From the cell containing the given text, extract its center point as (X, Y) coordinate. 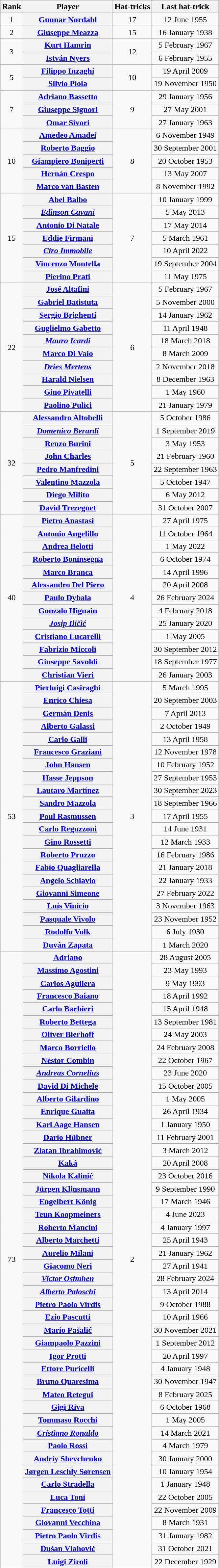
6 February 1955 (186, 58)
18 September 1966 (186, 803)
4 June 2023 (186, 1215)
Eddie Firmani (68, 238)
Enrique Guaita (68, 1112)
Francesco Baiano (68, 996)
20 September 2003 (186, 700)
Roberto Pruzzo (68, 855)
21 January 1979 (186, 405)
6 July 1930 (186, 932)
Dušan Vlahović (68, 1548)
Bruno Quaresima (68, 1381)
23 June 2020 (186, 1073)
8 November 1992 (186, 187)
Player (68, 7)
32 (11, 463)
27 April 1941 (186, 1266)
4 (132, 597)
5 November 2000 (186, 302)
Luca Toni (68, 1497)
Last hat-trick (186, 7)
1 January 1948 (186, 1484)
5 March 1961 (186, 238)
Paolo Rossi (68, 1446)
Sandro Mazzola (68, 803)
31 October 2007 (186, 508)
25 April 1943 (186, 1240)
5 May 2013 (186, 212)
16 January 1938 (186, 32)
Josip Iličić (68, 623)
Angelo Schiavio (68, 880)
Dries Mertens (68, 366)
12 June 1955 (186, 20)
Oliver Bierhoff (68, 1035)
Giuseppe Meazza (68, 32)
Engelbert König (68, 1202)
19 November 1950 (186, 84)
27 January 1963 (186, 122)
5 March 1995 (186, 688)
Valentino Mazzola (68, 482)
Fabio Quagliarella (68, 868)
Marco Borriello (68, 1047)
Roberto Bettega (68, 1022)
31 January 1982 (186, 1536)
Gunnar Nordahl (68, 20)
Andreas Cornelius (68, 1073)
20 April 1997 (186, 1356)
6 October 1974 (186, 559)
6 May 2012 (186, 495)
Sergio Brighenti (68, 315)
30 September 2001 (186, 148)
Roberto Boninsegna (68, 559)
10 January 1999 (186, 200)
13 May 2007 (186, 174)
17 (132, 20)
24 February 2008 (186, 1047)
12 (132, 52)
José Altafini (68, 289)
Giacomo Neri (68, 1266)
Carlo Stradella (68, 1484)
Luís Vinício (68, 906)
Victor Osimhen (68, 1279)
17 April 1955 (186, 816)
11 May 1975 (186, 276)
Mario Pašalić (68, 1330)
27 September 1953 (186, 777)
19 September 2004 (186, 264)
11 April 1948 (186, 328)
11 October 1964 (186, 533)
Enrico Chiesa (68, 700)
1 (11, 20)
Poul Rasmussen (68, 816)
Pedro Manfredini (68, 469)
Abel Balbo (68, 200)
Marco van Basten (68, 187)
14 March 2021 (186, 1433)
13 April 1958 (186, 739)
Pasquale Vivolo (68, 919)
23 May 1993 (186, 970)
1 March 2020 (186, 945)
4 February 2018 (186, 611)
10 January 1954 (186, 1471)
9 (132, 109)
12 November 1978 (186, 752)
10 February 1952 (186, 765)
18 April 1992 (186, 996)
22 December 1929 (186, 1561)
John Charles (68, 456)
Néstor Combin (68, 1060)
8 March 2009 (186, 353)
8 March 1931 (186, 1523)
Carlos Aguilera (68, 983)
9 September 1990 (186, 1189)
30 January 2000 (186, 1459)
3 May 1953 (186, 444)
18 March 2018 (186, 341)
30 November 1947 (186, 1381)
Carlo Reguzzoni (68, 829)
Renzo Burini (68, 444)
Paolino Pulici (68, 405)
25 January 2020 (186, 623)
Amedeo Amadei (68, 135)
4 January 1948 (186, 1368)
6 November 1949 (186, 135)
1 January 1950 (186, 1124)
Teun Koopmeiners (68, 1215)
13 September 1981 (186, 1022)
Francesco Graziani (68, 752)
13 April 2014 (186, 1292)
28 August 2005 (186, 957)
Lautaro Martínez (68, 791)
1 September 2012 (186, 1343)
24 May 2003 (186, 1035)
Jürgen Klinsmann (68, 1189)
12 March 1933 (186, 842)
Alberto Gilardino (68, 1099)
Gino Pivatelli (68, 392)
26 February 2024 (186, 598)
David Trezeguet (68, 508)
Cristiano Ronaldo (68, 1433)
5 October 1947 (186, 482)
Ezio Pascutti (68, 1317)
Giovanni Simeone (68, 893)
30 November 2021 (186, 1330)
73 (11, 1259)
28 February 2024 (186, 1279)
Diego Milito (68, 495)
6 (132, 347)
1 September 2019 (186, 431)
7 April 2013 (186, 713)
31 October 2021 (186, 1548)
1 May 2022 (186, 546)
3 March 2012 (186, 1150)
Vincenzo Montella (68, 264)
Guglielmo Gabetto (68, 328)
2 November 2018 (186, 366)
Kaká (68, 1163)
30 September 2023 (186, 791)
Jørgen Leschly Sørensen (68, 1471)
Gino Rossetti (68, 842)
Giampaolo Pazzini (68, 1343)
10 April 1966 (186, 1317)
Pietro Anastasi (68, 521)
23 November 1952 (186, 919)
Gabriel Batistuta (68, 302)
4 March 1979 (186, 1446)
Duván Zapata (68, 945)
14 April 1996 (186, 572)
Pierino Prati (68, 276)
21 January 1962 (186, 1253)
10 April 2022 (186, 251)
Alberto Galassi (68, 726)
Dario Hübner (68, 1137)
Alberto Paloschi (68, 1292)
Paulo Dybala (68, 598)
23 October 2016 (186, 1176)
Massimo Agostini (68, 970)
Antonio Di Natale (68, 225)
Giampiero Boniperti (68, 161)
21 February 1960 (186, 456)
26 April 1934 (186, 1112)
8 February 2025 (186, 1394)
Pierluigi Casiraghi (68, 688)
Hasse Jeppson (68, 777)
27 February 2022 (186, 893)
Christian Vieri (68, 675)
29 January 1956 (186, 97)
Roberto Baggio (68, 148)
53 (11, 816)
Carlo Galli (68, 739)
Andriy Shevchenko (68, 1459)
22 September 1963 (186, 469)
David Di Michele (68, 1086)
8 December 1963 (186, 379)
20 October 1953 (186, 161)
21 January 2018 (186, 868)
14 January 1962 (186, 315)
Harald Nielsen (68, 379)
Domenico Berardi (68, 431)
18 September 1977 (186, 662)
Filippo Inzaghi (68, 71)
30 September 2012 (186, 649)
Tommaso Rocchi (68, 1420)
Marco Di Vaio (68, 353)
6 October 1968 (186, 1407)
Igor Protti (68, 1356)
11 February 2001 (186, 1137)
Cristiano Lucarelli (68, 636)
26 January 2003 (186, 675)
John Hansen (68, 765)
Adriano (68, 957)
27 April 1975 (186, 521)
Omar Sívori (68, 122)
Mauro Icardi (68, 341)
Giuseppe Savoldi (68, 662)
14 June 1931 (186, 829)
Giovanni Vecchina (68, 1523)
16 February 1986 (186, 855)
Kurt Hamrin (68, 45)
9 October 1988 (186, 1304)
Alberto Marchetti (68, 1240)
9 May 1993 (186, 983)
17 March 1946 (186, 1202)
Silvio Piola (68, 84)
15 April 1948 (186, 1009)
Antonio Angelillo (68, 533)
22 (11, 347)
22 November 2009 (186, 1510)
Alessandro Altobelli (68, 418)
1 May 1960 (186, 392)
Rodolfo Volk (68, 932)
Andrea Belotti (68, 546)
Ettore Puricelli (68, 1368)
Zlatan Ibrahimović (68, 1150)
22 October 1967 (186, 1060)
Karl Aage Hansen (68, 1124)
15 October 2005 (186, 1086)
István Nyers (68, 58)
5 October 1986 (186, 418)
Gigi Riva (68, 1407)
Mateo Retegui (68, 1394)
Aurelio Milani (68, 1253)
Luigi Ziroli (68, 1561)
19 April 2009 (186, 71)
27 May 2001 (186, 109)
Carlo Barbieri (68, 1009)
Giuseppe Signori (68, 109)
Rank (11, 7)
Francesco Totti (68, 1510)
Roberto Mancini (68, 1227)
Nikola Kalinić (68, 1176)
Adriano Bassetto (68, 97)
Hernán Crespo (68, 174)
22 January 1933 (186, 880)
Germán Denis (68, 713)
Gonzalo Higuaín (68, 611)
3 November 1963 (186, 906)
Fabrizio Miccoli (68, 649)
40 (11, 597)
22 October 2005 (186, 1497)
4 January 1997 (186, 1227)
17 May 2014 (186, 225)
Alessandro Del Piero (68, 585)
Marco Branca (68, 572)
8 (132, 161)
Hat-tricks (132, 7)
2 October 1949 (186, 726)
Ciro Immobile (68, 251)
Edinson Cavani (68, 212)
